Find where the given text appears and provide that cell's center as (X, Y) coordinate. 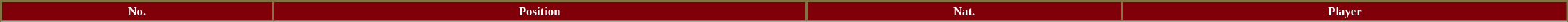
Nat. (964, 12)
Player (1345, 12)
No. (138, 12)
Position (540, 12)
